Identify which cell holds the provided text, then report its [X, Y] central coordinate. 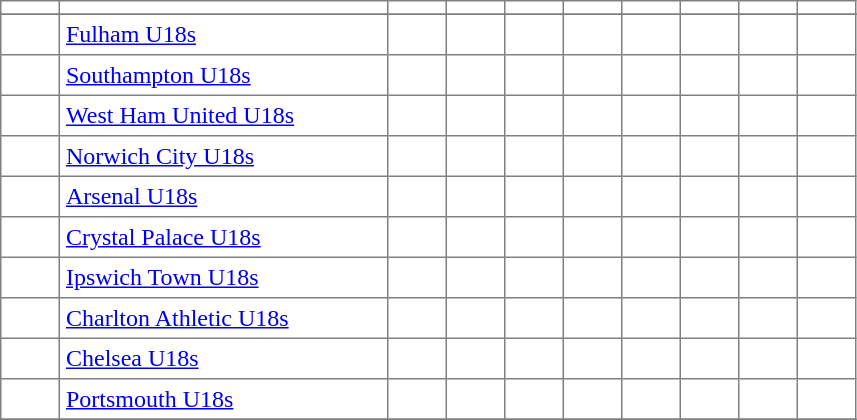
West Ham United U18s [223, 115]
Chelsea U18s [223, 358]
Portsmouth U18s [223, 399]
Charlton Athletic U18s [223, 318]
Ipswich Town U18s [223, 277]
Arsenal U18s [223, 196]
Fulham U18s [223, 34]
Norwich City U18s [223, 156]
Crystal Palace U18s [223, 237]
Southampton U18s [223, 75]
